For the text-containing cell, return its midpoint in (X, Y) coordinate format. 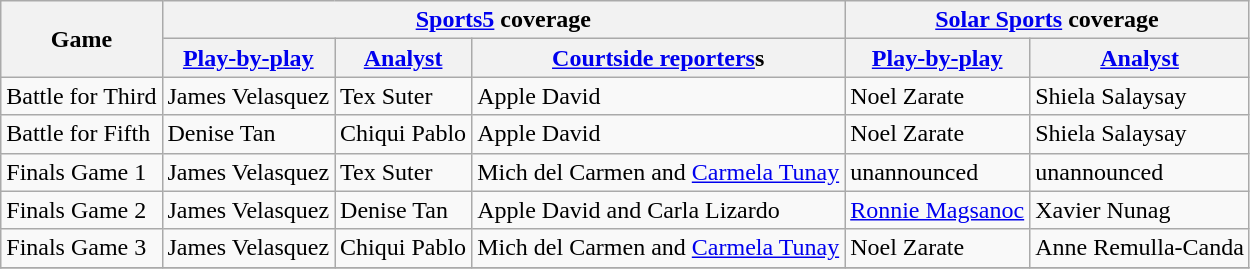
Courtside reporterss (658, 58)
Finals Game 2 (82, 210)
Solar Sports coverage (1048, 20)
Ronnie Magsanoc (938, 210)
Game (82, 39)
Sports5 coverage (504, 20)
Apple David and Carla Lizardo (658, 210)
Finals Game 1 (82, 172)
Finals Game 3 (82, 248)
Xavier Nunag (1140, 210)
Battle for Fifth (82, 134)
Anne Remulla-Canda (1140, 248)
Battle for Third (82, 96)
